Detect which cell encompasses the target text, then output its (x, y) center coordinate. 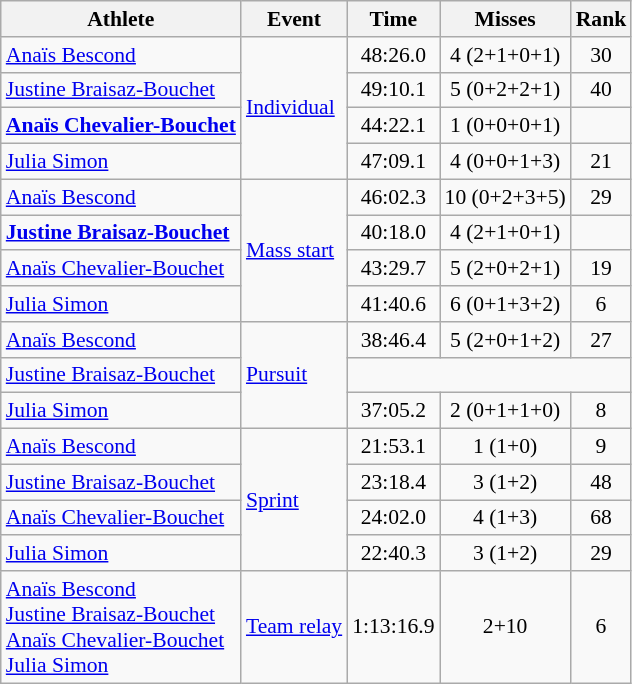
Individual (294, 108)
47:09.1 (393, 162)
48:26.0 (393, 55)
Event (294, 19)
4 (0+0+1+3) (506, 162)
21:53.1 (393, 447)
38:46.4 (393, 340)
24:02.0 (393, 518)
68 (602, 518)
46:02.3 (393, 197)
Team relay (294, 627)
8 (602, 411)
10 (0+2+3+5) (506, 197)
40:18.0 (393, 233)
19 (602, 269)
1 (1+0) (506, 447)
44:22.1 (393, 126)
1 (0+0+0+1) (506, 126)
37:05.2 (393, 411)
40 (602, 90)
48 (602, 482)
9 (602, 447)
1:13:16.9 (393, 627)
Athlete (121, 19)
Mass start (294, 250)
5 (2+0+1+2) (506, 340)
Sprint (294, 500)
2+10 (506, 627)
22:40.3 (393, 554)
5 (2+0+2+1) (506, 269)
43:29.7 (393, 269)
30 (602, 55)
2 (0+1+1+0) (506, 411)
Misses (506, 19)
41:40.6 (393, 304)
Anaïs BescondJustine Braisaz-BouchetAnaïs Chevalier-BouchetJulia Simon (121, 627)
49:10.1 (393, 90)
6 (0+1+3+2) (506, 304)
23:18.4 (393, 482)
Rank (602, 19)
27 (602, 340)
5 (0+2+2+1) (506, 90)
Time (393, 19)
4 (1+3) (506, 518)
Pursuit (294, 376)
21 (602, 162)
